Find where the given text appears and provide that cell's center as [x, y] coordinate. 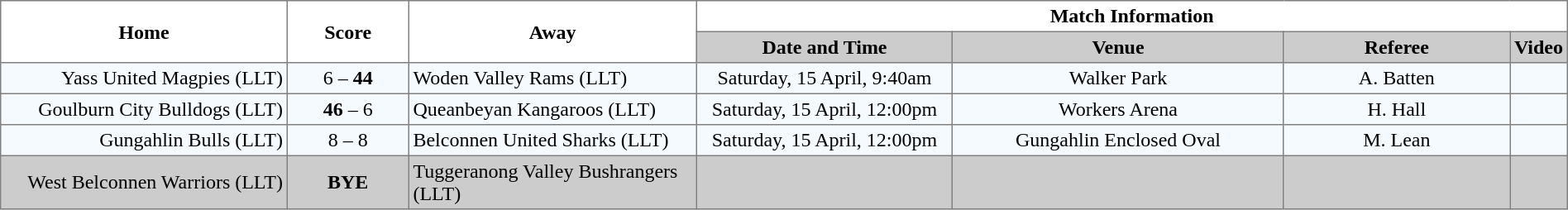
Video [1539, 47]
Away [552, 31]
Gungahlin Bulls (LLT) [144, 141]
Saturday, 15 April, 9:40am [825, 79]
M. Lean [1397, 141]
Goulburn City Bulldogs (LLT) [144, 109]
46 – 6 [347, 109]
Venue [1118, 47]
Workers Arena [1118, 109]
Home [144, 31]
Queanbeyan Kangaroos (LLT) [552, 109]
Match Information [1131, 17]
Yass United Magpies (LLT) [144, 79]
Gungahlin Enclosed Oval [1118, 141]
Walker Park [1118, 79]
6 – 44 [347, 79]
BYE [347, 182]
A. Batten [1397, 79]
Belconnen United Sharks (LLT) [552, 141]
Referee [1397, 47]
Score [347, 31]
H. Hall [1397, 109]
Woden Valley Rams (LLT) [552, 79]
Date and Time [825, 47]
West Belconnen Warriors (LLT) [144, 182]
Tuggeranong Valley Bushrangers (LLT) [552, 182]
8 – 8 [347, 141]
